Identify which cell holds the provided text, then report its [x, y] central coordinate. 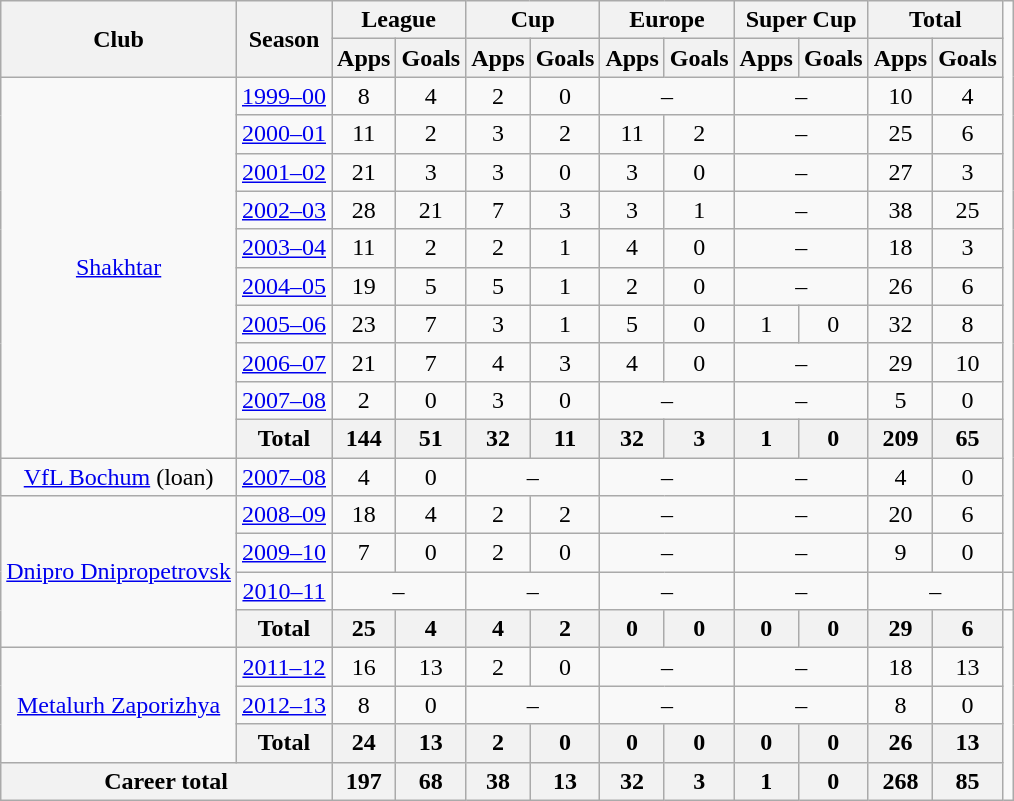
197 [364, 781]
16 [364, 667]
Club [119, 39]
144 [364, 438]
268 [900, 781]
209 [900, 438]
20 [900, 515]
Metalurh Zaporizhya [119, 705]
65 [968, 438]
Super Cup [801, 20]
Season [284, 39]
Shakhtar [119, 268]
2012–13 [284, 705]
2004–05 [284, 286]
2009–10 [284, 553]
Dnipro Dnipropetrovsk [119, 572]
27 [900, 172]
Europe [667, 20]
19 [364, 286]
24 [364, 743]
2011–12 [284, 667]
85 [968, 781]
League [399, 20]
2002–03 [284, 210]
2006–07 [284, 362]
9 [900, 553]
Cup [533, 20]
2010–11 [284, 591]
51 [431, 438]
68 [431, 781]
2003–04 [284, 248]
Career total [166, 781]
2000–01 [284, 134]
2005–06 [284, 324]
2008–09 [284, 515]
28 [364, 210]
23 [364, 324]
VfL Bochum (loan) [119, 477]
2001–02 [284, 172]
1999–00 [284, 96]
